Identify which cell holds the provided text, then report its [X, Y] central coordinate. 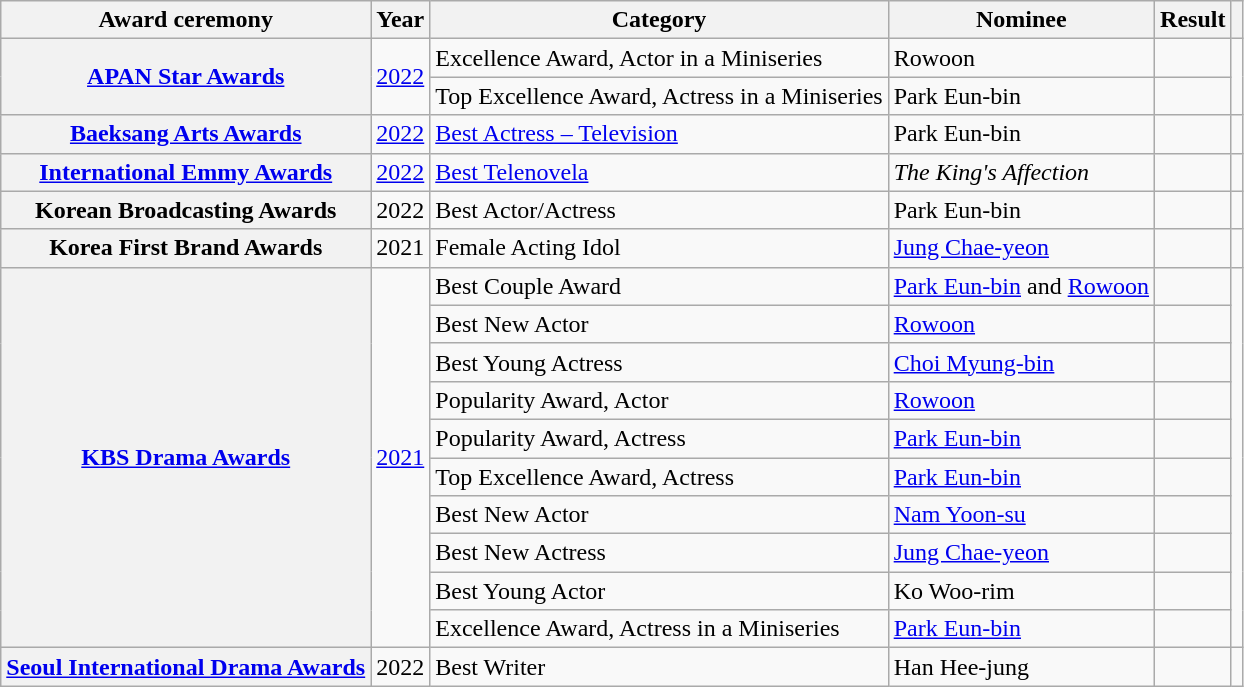
Female Acting Idol [659, 248]
Nominee [1021, 20]
Top Excellence Award, Actress [659, 477]
Korea First Brand Awards [186, 248]
Best Young Actress [659, 362]
Choi Myung-bin [1021, 362]
Result [1193, 20]
Nam Yoon-su [1021, 515]
Best Couple Award [659, 286]
Excellence Award, Actor in a Miniseries [659, 58]
Best Telenovela [659, 172]
International Emmy Awards [186, 172]
Year [400, 20]
Popularity Award, Actress [659, 438]
Baeksang Arts Awards [186, 134]
Han Hee-jung [1021, 667]
Award ceremony [186, 20]
Best New Actress [659, 553]
APAN Star Awards [186, 77]
Top Excellence Award, Actress in a Miniseries [659, 96]
Seoul International Drama Awards [186, 667]
Best Writer [659, 667]
Best Young Actor [659, 591]
Popularity Award, Actor [659, 400]
Category [659, 20]
Korean Broadcasting Awards [186, 210]
Excellence Award, Actress in a Miniseries [659, 629]
Best Actress – Television [659, 134]
KBS Drama Awards [186, 458]
The King's Affection [1021, 172]
Park Eun-bin and Rowoon [1021, 286]
Ko Woo-rim [1021, 591]
Best Actor/Actress [659, 210]
